Locate the cell with the specified text and output its (X, Y) center coordinate. 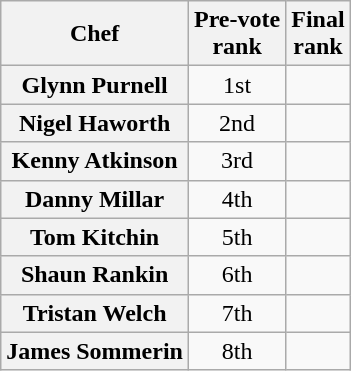
Tristan Welch (95, 313)
7th (236, 313)
3rd (236, 161)
Tom Kitchin (95, 237)
Kenny Atkinson (95, 161)
2nd (236, 123)
Shaun Rankin (95, 275)
Glynn Purnell (95, 85)
Nigel Haworth (95, 123)
Pre-voterank (236, 34)
James Sommerin (95, 351)
4th (236, 199)
Chef (95, 34)
Finalrank (318, 34)
6th (236, 275)
8th (236, 351)
Danny Millar (95, 199)
5th (236, 237)
1st (236, 85)
